Extract the [x, y] coordinate from the center of the cell holding the provided text.  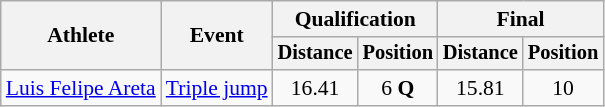
10 [563, 88]
Triple jump [217, 88]
6 Q [398, 88]
Event [217, 36]
15.81 [480, 88]
Final [520, 19]
Athlete [81, 36]
Luis Felipe Areta [81, 88]
Qualification [356, 19]
16.41 [316, 88]
